Extract the (X, Y) coordinate from the center of the cell holding the provided text.  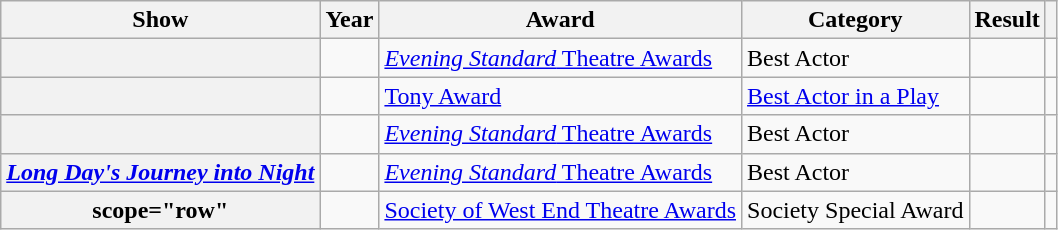
Tony Award (560, 96)
scope="row" (160, 210)
Best Actor in a Play (856, 96)
Category (856, 20)
Year (350, 20)
Long Day's Journey into Night (160, 172)
Award (560, 20)
Show (160, 20)
Society of West End Theatre Awards (560, 210)
Result (1007, 20)
Society Special Award (856, 210)
